Locate the cell with the specified text and output its [X, Y] center coordinate. 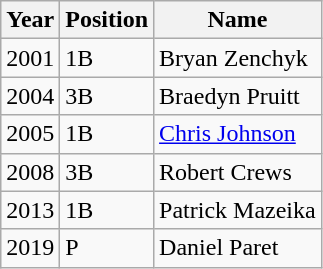
Name [238, 20]
2013 [30, 210]
Year [30, 20]
Chris Johnson [238, 134]
2005 [30, 134]
P [107, 248]
Position [107, 20]
Bryan Zenchyk [238, 58]
2008 [30, 172]
2004 [30, 96]
2001 [30, 58]
Robert Crews [238, 172]
2019 [30, 248]
Daniel Paret [238, 248]
Patrick Mazeika [238, 210]
Braedyn Pruitt [238, 96]
